Output the (X, Y) coordinate of the center of the cell containing the given text.  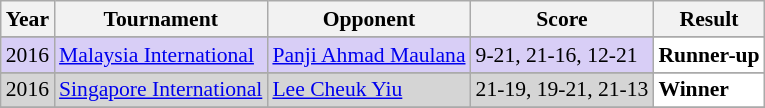
Winner (708, 90)
Lee Cheuk Yiu (368, 90)
Opponent (368, 19)
Year (28, 19)
Panji Ahmad Maulana (368, 55)
Tournament (160, 19)
9-21, 21-16, 12-21 (562, 55)
Score (562, 19)
21-19, 19-21, 21-13 (562, 90)
Result (708, 19)
Runner-up (708, 55)
Singapore International (160, 90)
Malaysia International (160, 55)
